Determine the [x, y] coordinate at the center of the cell enclosing the given text.  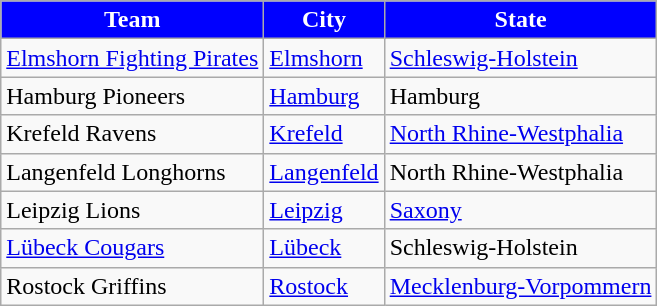
Langenfeld Longhorns [132, 172]
Elmshorn Fighting Pirates [132, 58]
Saxony [520, 210]
Rostock [324, 286]
Krefeld Ravens [132, 134]
Team [132, 20]
Krefeld [324, 134]
Elmshorn [324, 58]
Mecklenburg-Vorpommern [520, 286]
Lübeck Cougars [132, 248]
Leipzig [324, 210]
Rostock Griffins [132, 286]
Leipzig Lions [132, 210]
State [520, 20]
Langenfeld [324, 172]
Lübeck [324, 248]
Hamburg Pioneers [132, 96]
City [324, 20]
